Output the (x, y) coordinate of the center of the cell containing the given text.  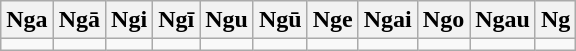
Nga (27, 20)
Nge (332, 20)
Ngai (388, 20)
Ngū (280, 20)
Ngī (176, 20)
Ngau (503, 20)
Ngo (443, 20)
Ngā (79, 20)
Ng (555, 20)
Ngu (227, 20)
Ngi (130, 20)
